Capture the cell that displays the provided text and extract its (X, Y) central coordinate. 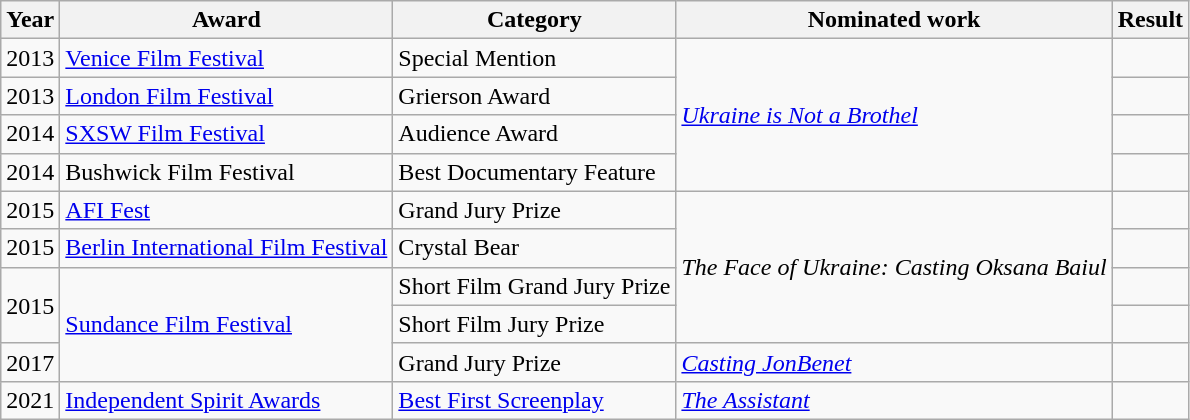
Berlin International Film Festival (226, 248)
Grierson Award (534, 96)
Sundance Film Festival (226, 324)
2021 (30, 400)
Ukraine is Not a Brothel (894, 115)
Bushwick Film Festival (226, 172)
Special Mention (534, 58)
2017 (30, 362)
Audience Award (534, 134)
Venice Film Festival (226, 58)
Short Film Jury Prize (534, 324)
The Face of Ukraine: Casting Oksana Baiul (894, 267)
Nominated work (894, 20)
Best Documentary Feature (534, 172)
SXSW Film Festival (226, 134)
Best First Screenplay (534, 400)
Casting JonBenet (894, 362)
Category (534, 20)
Award (226, 20)
Result (1150, 20)
Crystal Bear (534, 248)
AFI Fest (226, 210)
London Film Festival (226, 96)
Independent Spirit Awards (226, 400)
Year (30, 20)
The Assistant (894, 400)
Short Film Grand Jury Prize (534, 286)
